Extract the (x, y) coordinate from the center of the cell holding the provided text.  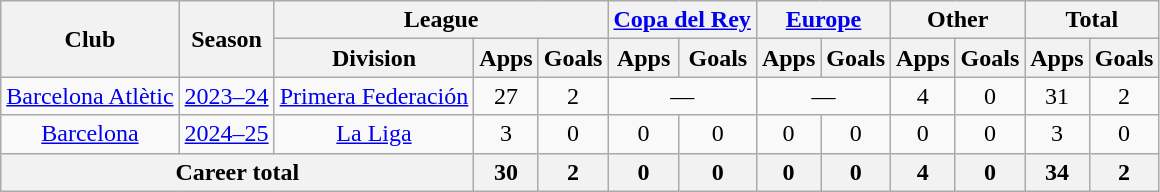
27 (506, 96)
Primera Federación (374, 96)
Division (374, 58)
34 (1057, 172)
2024–25 (226, 134)
Club (90, 39)
31 (1057, 96)
Barcelona (90, 134)
Copa del Rey (682, 20)
Europe (823, 20)
Other (958, 20)
Barcelona Atlètic (90, 96)
Season (226, 39)
League (441, 20)
30 (506, 172)
La Liga (374, 134)
2023–24 (226, 96)
Career total (238, 172)
Total (1092, 20)
